Extract the (X, Y) coordinate from the center of the cell holding the provided text.  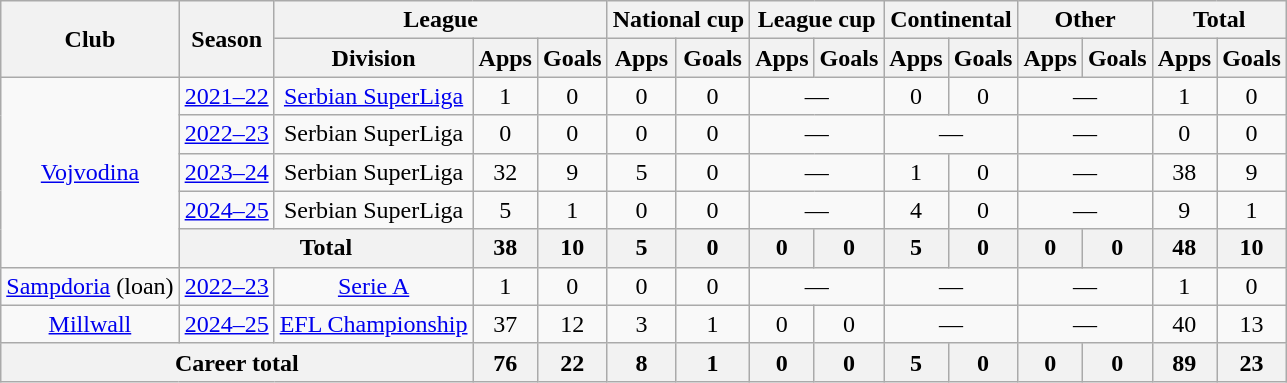
23 (1252, 362)
Season (226, 39)
Continental (951, 20)
Club (90, 39)
3 (641, 324)
8 (641, 362)
48 (1184, 248)
National cup (678, 20)
Sampdoria (loan) (90, 286)
40 (1184, 324)
4 (916, 210)
37 (505, 324)
2021–22 (226, 96)
League (440, 20)
76 (505, 362)
22 (572, 362)
2023–24 (226, 172)
League cup (817, 20)
Other (1085, 20)
12 (572, 324)
Millwall (90, 324)
13 (1252, 324)
EFL Championship (374, 324)
89 (1184, 362)
32 (505, 172)
Vojvodina (90, 172)
Division (374, 58)
Serie A (374, 286)
Career total (237, 362)
